Find where the given text appears and provide that cell's center as (X, Y) coordinate. 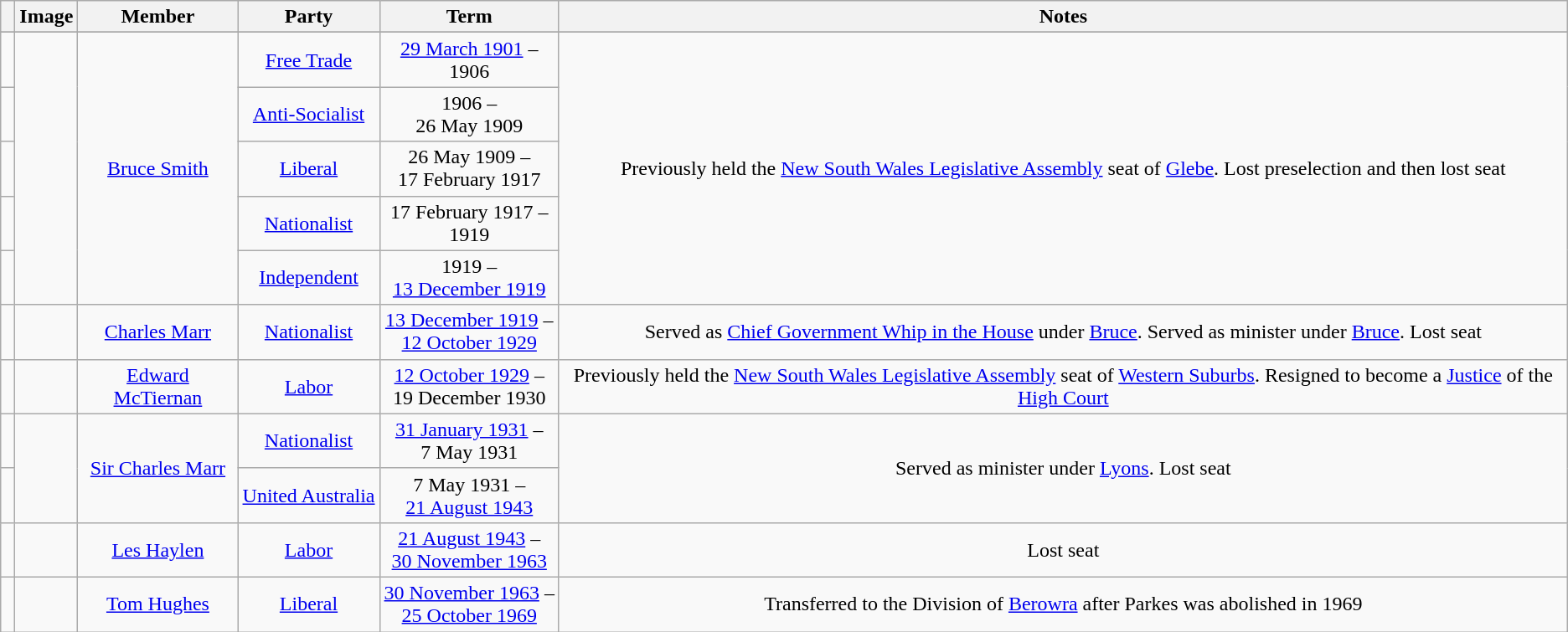
Anti-Socialist (308, 114)
12 October 1929 –19 December 1930 (469, 387)
Served as Chief Government Whip in the House under Bruce. Served as minister under Bruce. Lost seat (1063, 331)
26 May 1909 –17 February 1917 (469, 169)
Member (157, 17)
Bruce Smith (157, 169)
Independent (308, 278)
Charles Marr (157, 331)
31 January 1931 –7 May 1931 (469, 440)
United Australia (308, 496)
21 August 1943 –30 November 1963 (469, 549)
Previously held the New South Wales Legislative Assembly seat of Western Suburbs. Resigned to become a Justice of the High Court (1063, 387)
Lost seat (1063, 549)
Term (469, 17)
17 February 1917 –1919 (469, 223)
1906 –26 May 1909 (469, 114)
29 March 1901 –1906 (469, 60)
Transferred to the Division of Berowra after Parkes was abolished in 1969 (1063, 604)
Tom Hughes (157, 604)
30 November 1963 –25 October 1969 (469, 604)
7 May 1931 –21 August 1943 (469, 496)
Free Trade (308, 60)
Les Haylen (157, 549)
Previously held the New South Wales Legislative Assembly seat of Glebe. Lost preselection and then lost seat (1063, 169)
1919 –13 December 1919 (469, 278)
Party (308, 17)
Image (47, 17)
Notes (1063, 17)
Edward McTiernan (157, 387)
13 December 1919 –12 October 1929 (469, 331)
Sir Charles Marr (157, 468)
Served as minister under Lyons. Lost seat (1063, 468)
